Find where the given text appears and provide that cell's center as [X, Y] coordinate. 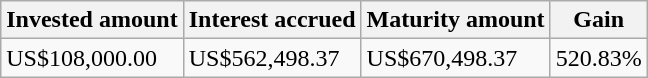
US$108,000.00 [92, 58]
Gain [598, 20]
520.83% [598, 58]
Maturity amount [456, 20]
Invested amount [92, 20]
US$562,498.37 [272, 58]
Interest accrued [272, 20]
US$670,498.37 [456, 58]
